For the text-containing cell, return its midpoint in (X, Y) coordinate format. 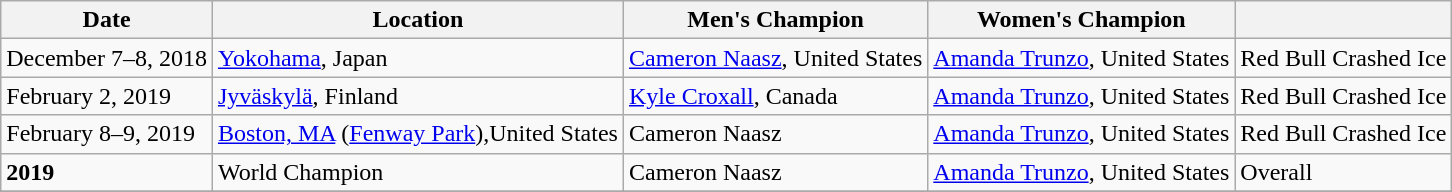
December 7–8, 2018 (107, 58)
Jyväskylä, Finland (418, 96)
Overall (1344, 172)
Women's Champion (1082, 20)
February 2, 2019 (107, 96)
Men's Champion (775, 20)
Kyle Croxall, Canada (775, 96)
World Champion (418, 172)
Yokohama, Japan (418, 58)
Date (107, 20)
February 8–9, 2019 (107, 134)
Boston, MA (Fenway Park),United States (418, 134)
Cameron Naasz, United States (775, 58)
2019 (107, 172)
Location (418, 20)
